Search for the cell housing the specified text and yield its (X, Y) center coordinate. 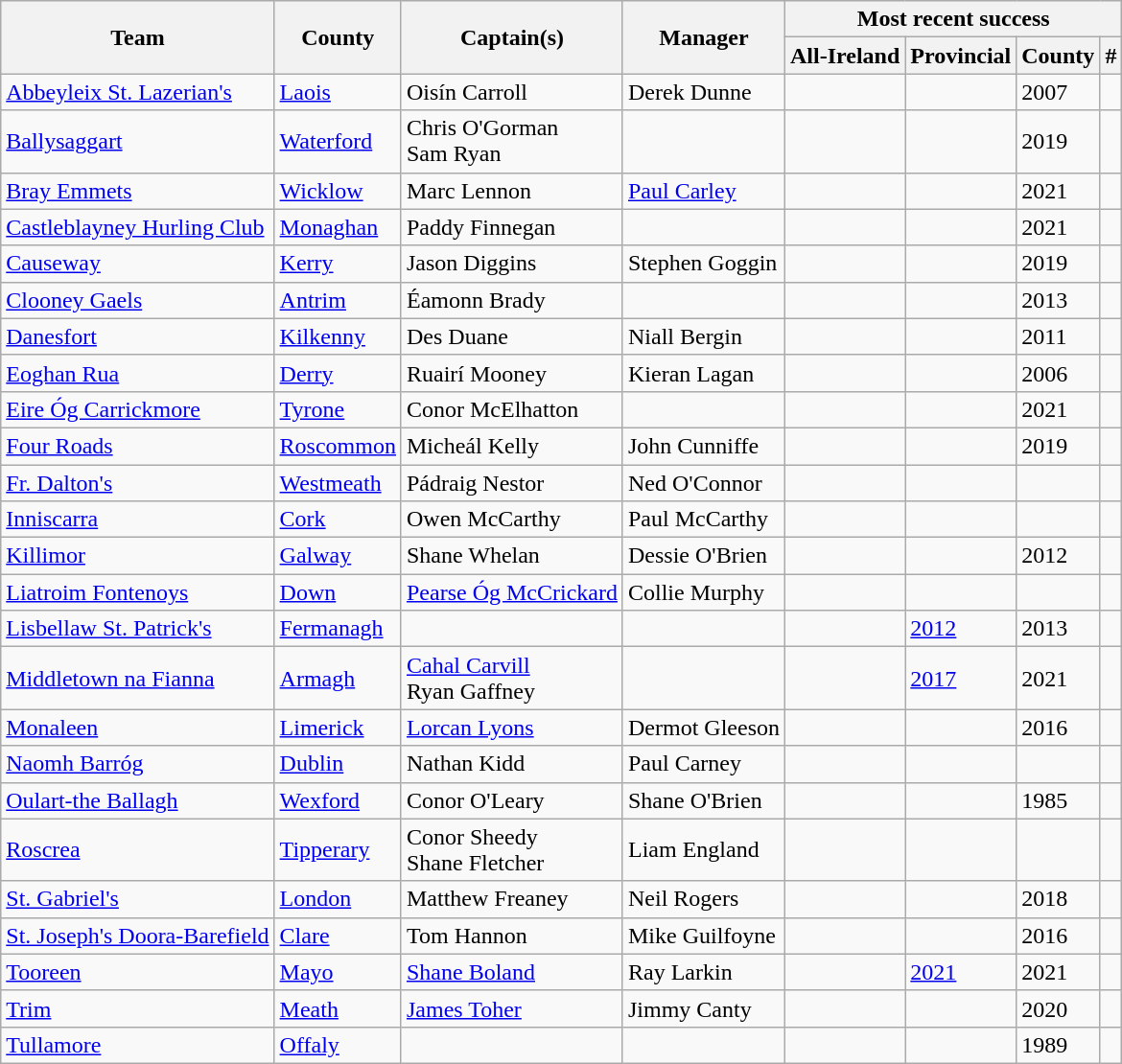
James Toher (512, 1008)
Stephen Goggin (704, 264)
Derry (338, 373)
Shane Whelan (512, 556)
Liam England (704, 849)
Antrim (338, 300)
Eoghan Rua (138, 373)
Laois (338, 92)
Mayo (338, 972)
Ned O'Connor (704, 482)
Oulart-the Ballagh (138, 800)
Matthew Freaney (512, 899)
Galway (338, 556)
Owen McCarthy (512, 520)
Ray Larkin (704, 972)
Cahal CarvillRyan Gaffney (512, 679)
Pádraig Nestor (512, 482)
Offaly (338, 1045)
Tooreen (138, 972)
Clooney Gaels (138, 300)
Ballysaggart (138, 142)
Eire Óg Carrickmore (138, 409)
Danesfort (138, 336)
Cork (338, 520)
Pearse Óg McCrickard (512, 592)
Kilkenny (338, 336)
Mike Guilfoyne (704, 936)
Oisín Carroll (512, 92)
Trim (138, 1008)
Kerry (338, 264)
Clare (338, 936)
Éamonn Brady (512, 300)
St. Gabriel's (138, 899)
Provincial (961, 56)
Ruairí Mooney (512, 373)
Middletown na Fianna (138, 679)
Collie Murphy (704, 592)
Abbeyleix St. Lazerian's (138, 92)
Westmeath (338, 482)
Manager (704, 37)
Chris O'GormanSam Ryan (512, 142)
Dublin (338, 764)
Bray Emmets (138, 191)
Derek Dunne (704, 92)
Causeway (138, 264)
Lisbellaw St. Patrick's (138, 629)
Four Roads (138, 446)
Captain(s) (512, 37)
2006 (1059, 373)
Down (338, 592)
Des Duane (512, 336)
Team (138, 37)
Dessie O'Brien (704, 556)
Most recent success (953, 19)
Castleblayney Hurling Club (138, 227)
Naomh Barróg (138, 764)
Wicklow (338, 191)
Kieran Lagan (704, 373)
Tyrone (338, 409)
Nathan Kidd (512, 764)
Jimmy Canty (704, 1008)
All-Ireland (846, 56)
Tullamore (138, 1045)
2020 (1059, 1008)
1989 (1059, 1045)
# (1110, 56)
Wexford (338, 800)
Killimor (138, 556)
1985 (1059, 800)
Liatroim Fontenoys (138, 592)
Niall Bergin (704, 336)
Waterford (338, 142)
Fr. Dalton's (138, 482)
Marc Lennon (512, 191)
Armagh (338, 679)
2018 (1059, 899)
Tom Hannon (512, 936)
Paul Carney (704, 764)
London (338, 899)
Shane Boland (512, 972)
Tipperary (338, 849)
Jason Diggins (512, 264)
Limerick (338, 728)
2017 (961, 679)
2011 (1059, 336)
Meath (338, 1008)
Monaghan (338, 227)
Paul McCarthy (704, 520)
Conor McElhatton (512, 409)
Neil Rogers (704, 899)
Roscrea (138, 849)
St. Joseph's Doora-Barefield (138, 936)
Paddy Finnegan (512, 227)
John Cunniffe (704, 446)
Micheál Kelly (512, 446)
Fermanagh (338, 629)
Monaleen (138, 728)
Dermot Gleeson (704, 728)
Roscommon (338, 446)
Lorcan Lyons (512, 728)
Conor O'Leary (512, 800)
Conor SheedyShane Fletcher (512, 849)
Inniscarra (138, 520)
2007 (1059, 92)
Shane O'Brien (704, 800)
Paul Carley (704, 191)
